Output the (x, y) coordinate of the center of the cell containing the given text.  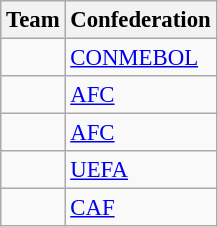
Confederation (140, 20)
UEFA (140, 170)
Team (33, 20)
CONMEBOL (140, 58)
CAF (140, 208)
